Search for the cell housing the specified text and yield its [x, y] center coordinate. 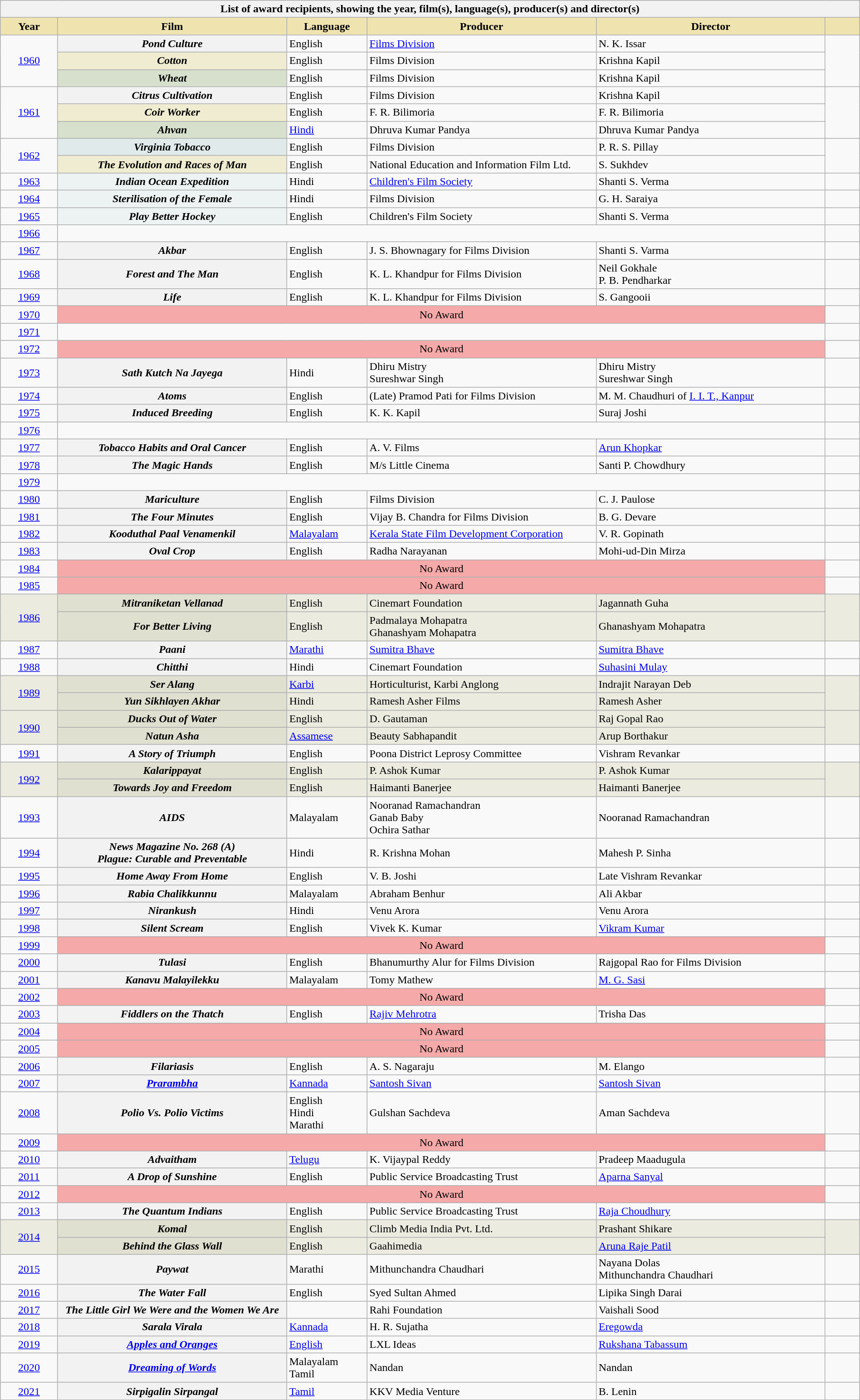
Tobacco Habits and Oral Cancer [172, 447]
Nirankush [172, 911]
Raja Choudhury [710, 1211]
K. K. Kapil [482, 413]
EnglishHindiMarathi [327, 1113]
(Late) Pramod Pati for Films Division [482, 396]
1964 [29, 199]
The Evolution and Races of Man [172, 164]
2021 [29, 1391]
A. V. Films [482, 447]
R. Krishna Mohan [482, 853]
2018 [29, 1327]
Wheat [172, 78]
1988 [29, 667]
1961 [29, 112]
1967 [29, 251]
1993 [29, 817]
P. R. S. Pillay [710, 147]
1965 [29, 216]
Akbar [172, 251]
Vikram Kumar [710, 928]
2016 [29, 1293]
1971 [29, 332]
Suraj Joshi [710, 413]
Ramesh Asher [710, 701]
Gulshan Sachdeva [482, 1113]
1999 [29, 945]
1983 [29, 551]
1984 [29, 569]
Sath Kutch Na Jayega [172, 373]
Apples and Oranges [172, 1344]
Language [327, 26]
C. J. Paulose [710, 499]
2009 [29, 1142]
Sarala Virala [172, 1327]
Vijay B. Chandra for Films Division [482, 516]
Tamil [327, 1391]
Komal [172, 1229]
K. Vijaypal Reddy [482, 1160]
Indrajit Narayan Deb [710, 684]
1980 [29, 499]
Mitraniketan Vellanad [172, 603]
Malayalam Tamil [327, 1367]
2001 [29, 980]
Rajgopal Rao for Films Division [710, 962]
2007 [29, 1083]
Mariculture [172, 499]
Bhanumurthy Alur for Films Division [482, 962]
2019 [29, 1344]
Vivek K. Kumar [482, 928]
Paani [172, 650]
Jagannath Guha [710, 603]
G. H. Saraiya [710, 199]
2020 [29, 1367]
Rabia Chalikkunnu [172, 894]
2010 [29, 1160]
V. R. Gopinath [710, 534]
1977 [29, 447]
Life [172, 297]
1963 [29, 181]
Mithunchandra Chaudhari [482, 1269]
Aparna Sanyal [710, 1177]
H. R. Sujatha [482, 1327]
Neil GokhaleP. B. Pendharkar [710, 274]
S. Sukhdev [710, 164]
1960 [29, 61]
Beauty Sabhapandit [482, 736]
Home Away From Home [172, 876]
Aman Sachdeva [710, 1113]
Syed Sultan Ahmed [482, 1293]
Ducks Out of Water [172, 719]
M. Elango [710, 1066]
Ghanashyam Mohapatra [710, 627]
1989 [29, 693]
1995 [29, 876]
The Magic Hands [172, 465]
Ahvan [172, 130]
Pradeep Maadugula [710, 1160]
Natun Asha [172, 736]
M. G. Sasi [710, 980]
Citrus Cultivation [172, 95]
Kalarippayat [172, 770]
Advaitham [172, 1160]
Late Vishram Revankar [710, 876]
A. S. Nagaraju [482, 1066]
N. K. Issar [710, 44]
2017 [29, 1310]
Indian Ocean Expedition [172, 181]
A Story of Triumph [172, 753]
Fiddlers on the Thatch [172, 1014]
1978 [29, 465]
1973 [29, 373]
Ser Alang [172, 684]
Nooranad Ramachandran [710, 817]
Oval Crop [172, 551]
Sirpigalin Sirpangal [172, 1391]
Santi P. Chowdhury [710, 465]
S. Gangooii [710, 297]
Mohi-ud-Din Mirza [710, 551]
Polio Vs. Polio Victims [172, 1113]
1996 [29, 894]
Kerala State Film Development Corporation [482, 534]
Forest and The Man [172, 274]
1966 [29, 233]
1979 [29, 482]
Pond Culture [172, 44]
Prarambha [172, 1083]
Nooranad RamachandranGanab BabyOchira Sathar [482, 817]
2008 [29, 1113]
Tulasi [172, 962]
Chitthi [172, 667]
2006 [29, 1066]
Behind the Glass Wall [172, 1246]
Prashant Shikare [710, 1229]
LXL Ideas [482, 1344]
Towards Joy and Freedom [172, 787]
Trisha Das [710, 1014]
1982 [29, 534]
Nayana DolasMithunchandra Chaudhari [710, 1269]
Abraham Benhur [482, 894]
Cotton [172, 61]
Lipika Singh Darai [710, 1293]
Mahesh P. Sinha [710, 853]
Gaahimedia [482, 1246]
Raj Gopal Rao [710, 719]
Dreaming of Words [172, 1367]
Arun Khopkar [710, 447]
Vishram Revankar [710, 753]
Coir Worker [172, 112]
1974 [29, 396]
Karbi [327, 684]
1998 [29, 928]
2015 [29, 1269]
Induced Breeding [172, 413]
The Little Girl We Were and the Women We Are [172, 1310]
Paywat [172, 1269]
For Better Living [172, 627]
Film [172, 26]
V. B. Joshi [482, 876]
Padmalaya MohapatraGhanashyam Mohapatra [482, 627]
Assamese [327, 736]
1997 [29, 911]
Shanti S. Varma [710, 251]
Ramesh Asher Films [482, 701]
Telugu [327, 1160]
Poona District Leprosy Committee [482, 753]
A Drop of Sunshine [172, 1177]
Kanavu Malayilekku [172, 980]
1976 [29, 430]
AIDS [172, 817]
Vaishali Sood [710, 1310]
B. Lenin [710, 1391]
Eregowda [710, 1327]
Rajiv Mehrotra [482, 1014]
The Four Minutes [172, 516]
Filariasis [172, 1066]
M/s Little Cinema [482, 465]
Aruna Raje Patil [710, 1246]
1972 [29, 349]
2012 [29, 1194]
Atoms [172, 396]
Radha Narayanan [482, 551]
1985 [29, 586]
1990 [29, 727]
Director [710, 26]
2004 [29, 1031]
KKV Media Venture [482, 1391]
Kooduthal Paal Venamenkil [172, 534]
National Education and Information Film Ltd. [482, 164]
1962 [29, 156]
Silent Scream [172, 928]
List of award recipients, showing the year, film(s), language(s), producer(s) and director(s) [430, 9]
2003 [29, 1014]
The Water Fall [172, 1293]
Ali Akbar [710, 894]
News Magazine No. 268 (A)Plague: Curable and Preventable [172, 853]
J. S. Bhownagary for Films Division [482, 251]
2005 [29, 1049]
The Quantum Indians [172, 1211]
1969 [29, 297]
2013 [29, 1211]
2000 [29, 962]
Rahi Foundation [482, 1310]
1968 [29, 274]
1994 [29, 853]
1970 [29, 315]
2011 [29, 1177]
M. M. Chaudhuri of I. I. T., Kanpur [710, 396]
2014 [29, 1237]
Climb Media India Pvt. Ltd. [482, 1229]
Yun Sikhlayen Akhar [172, 701]
1992 [29, 779]
1987 [29, 650]
Virginia Tobacco [172, 147]
D. Gautaman [482, 719]
2002 [29, 997]
Arup Borthakur [710, 736]
Producer [482, 26]
Sterilisation of the Female [172, 199]
Year [29, 26]
Horticulturist, Karbi Anglong [482, 684]
1975 [29, 413]
Rukshana Tabassum [710, 1344]
B. G. Devare [710, 516]
1986 [29, 617]
1991 [29, 753]
Play Better Hockey [172, 216]
Suhasini Mulay [710, 667]
Tomy Mathew [482, 980]
1981 [29, 516]
